From the cell containing the given text, extract its center point as (x, y) coordinate. 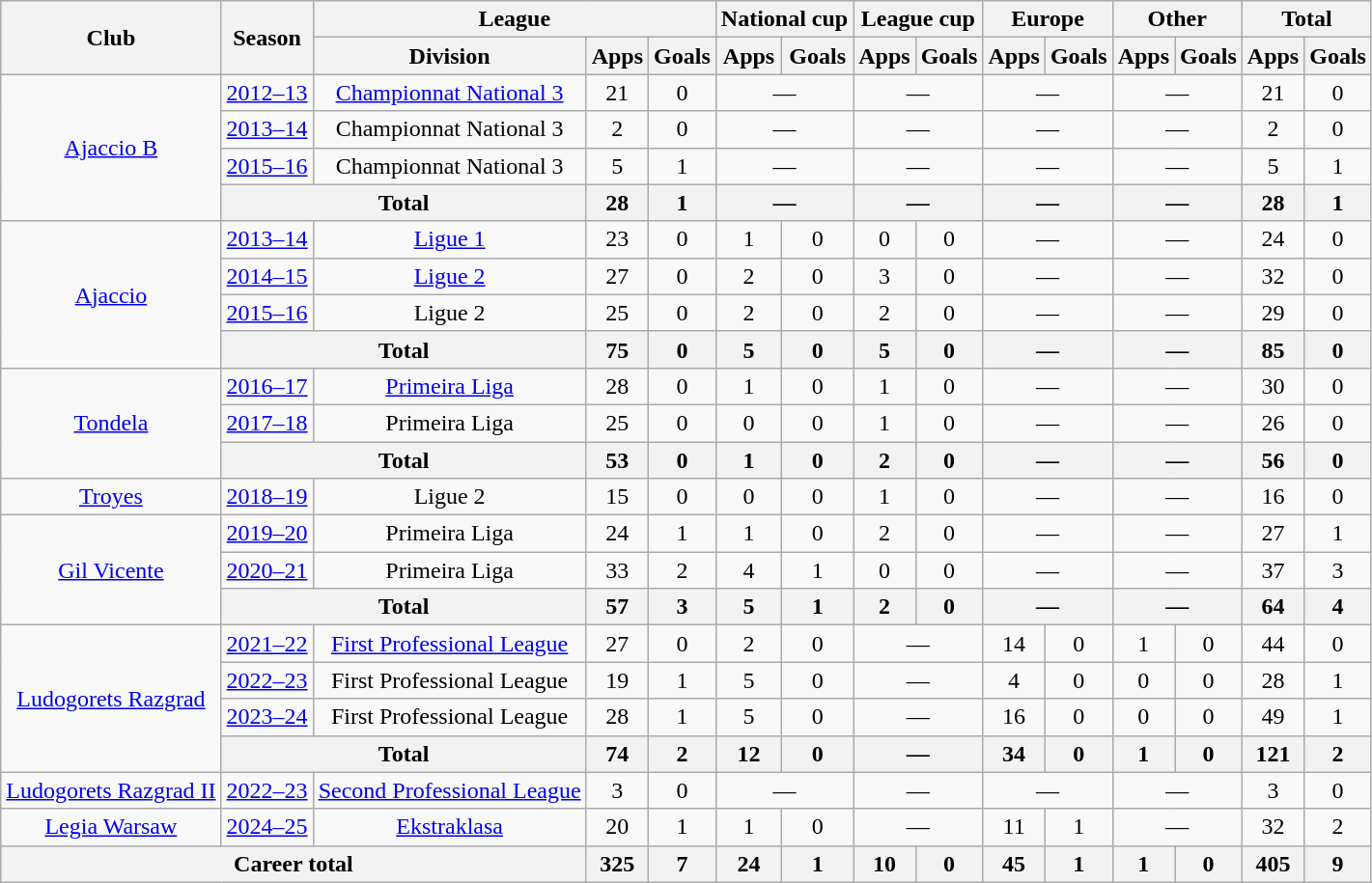
12 (748, 754)
44 (1273, 644)
2023–24 (266, 717)
7 (683, 864)
20 (617, 827)
2021–22 (266, 644)
Season (266, 38)
49 (1273, 717)
Club (111, 38)
2018–19 (266, 497)
Ludogorets Razgrad (111, 699)
325 (617, 864)
53 (617, 460)
29 (1273, 313)
9 (1338, 864)
23 (617, 239)
League (514, 19)
26 (1273, 423)
2020–21 (266, 570)
2016–17 (266, 386)
75 (617, 349)
45 (1014, 864)
11 (1014, 827)
10 (884, 864)
Ekstraklasa (450, 827)
Ludogorets Razgrad II (111, 790)
2019–20 (266, 534)
Legia Warsaw (111, 827)
Gil Vicente (111, 570)
National cup (784, 19)
Ajaccio (111, 294)
37 (1273, 570)
Ajaccio B (111, 148)
2024–25 (266, 827)
Troyes (111, 497)
2014–15 (266, 276)
85 (1273, 349)
15 (617, 497)
Career total (294, 864)
Other (1177, 19)
Europe (1048, 19)
2012–13 (266, 93)
19 (617, 680)
74 (617, 754)
League cup (918, 19)
56 (1273, 460)
Division (450, 56)
30 (1273, 386)
57 (617, 607)
33 (617, 570)
14 (1014, 644)
121 (1273, 754)
2017–18 (266, 423)
64 (1273, 607)
Ligue 1 (450, 239)
34 (1014, 754)
405 (1273, 864)
Tondela (111, 423)
Second Professional League (450, 790)
